Detect which cell encompasses the target text, then output its [X, Y] center coordinate. 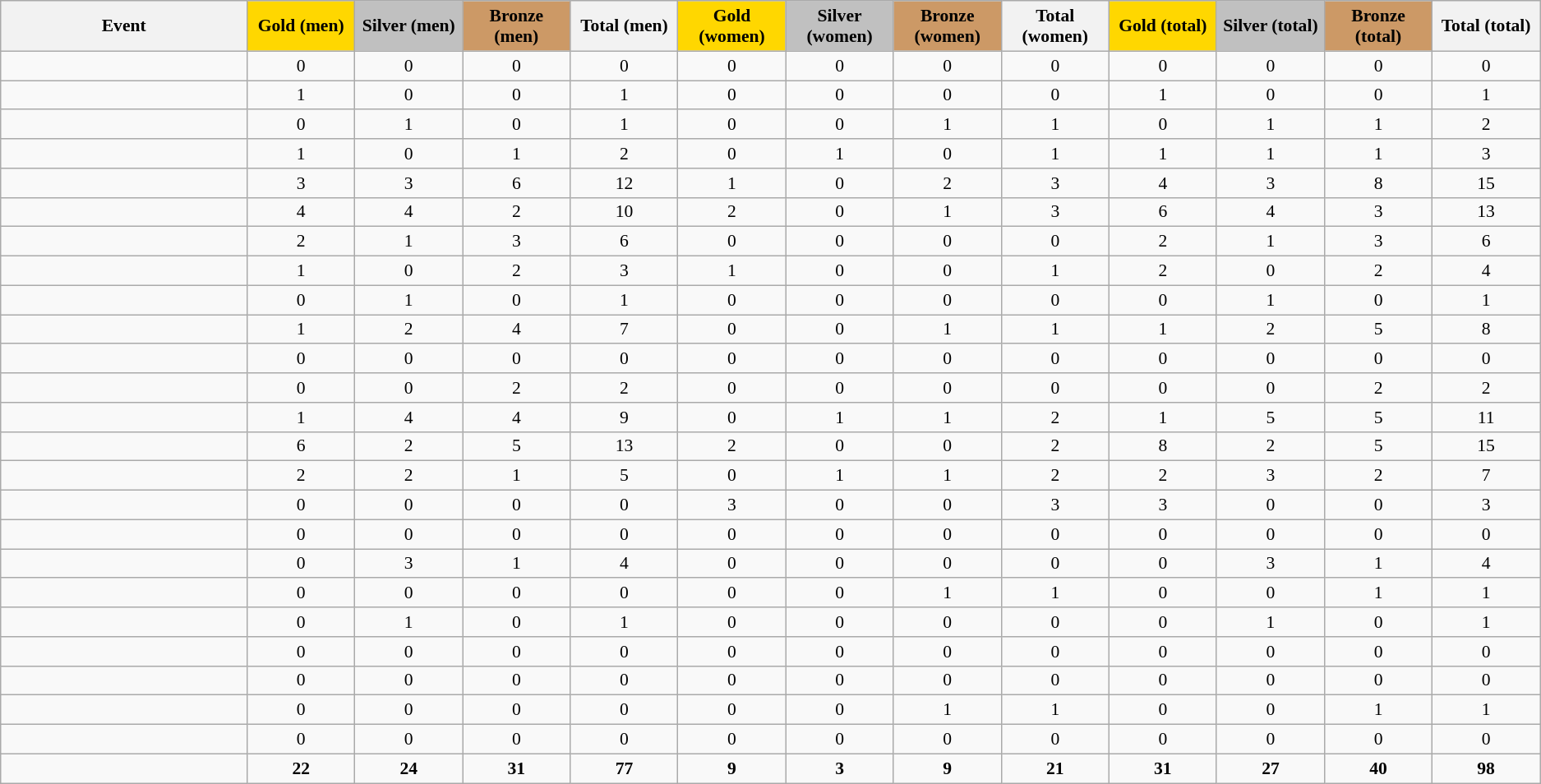
Total (total) [1486, 26]
12 [625, 183]
Bronze (men) [516, 26]
27 [1271, 768]
Silver (men) [409, 26]
77 [625, 768]
10 [625, 212]
Bronze (women) [947, 26]
Total (men) [625, 26]
98 [1486, 768]
Gold (women) [731, 26]
40 [1377, 768]
11 [1486, 417]
21 [1055, 768]
Gold (men) [301, 26]
Silver (total) [1271, 26]
22 [301, 768]
Silver (women) [840, 26]
Bronze (total) [1377, 26]
Total (women) [1055, 26]
Event [124, 26]
Gold (total) [1162, 26]
24 [409, 768]
